Determine the (X, Y) coordinate at the center of the cell enclosing the given text.  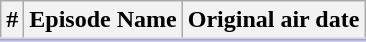
Original air date (274, 21)
# (12, 21)
Episode Name (103, 21)
